From the cell containing the given text, extract its center point as [X, Y] coordinate. 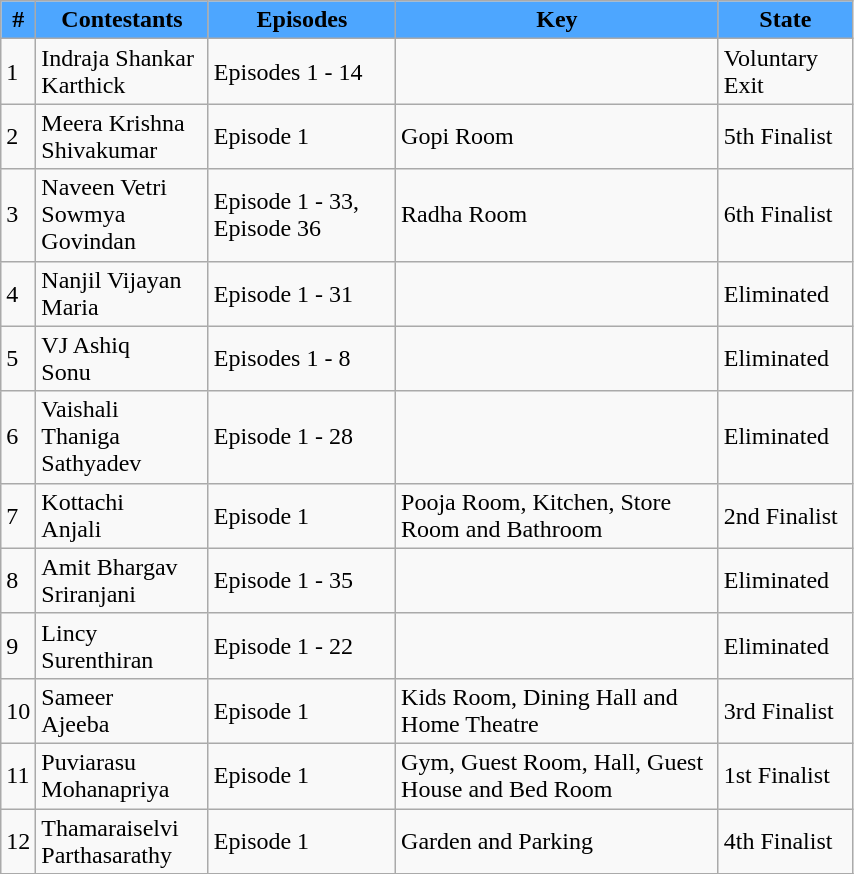
Amit BhargavSriranjani [122, 580]
VJ AshiqSonu [122, 358]
1st Finalist [785, 776]
Episode 1 - 31 [302, 294]
Episodes 1 - 8 [302, 358]
1 [18, 72]
2 [18, 136]
10 [18, 710]
SameerAjeeba [122, 710]
Episodes 1 - 14 [302, 72]
4 [18, 294]
12 [18, 840]
LincySurenthiran [122, 646]
9 [18, 646]
Vaishali ThanigaSathyadev [122, 437]
11 [18, 776]
KottachiAnjali [122, 516]
Episode 1 - 33, Episode 36 [302, 215]
Key [558, 20]
7 [18, 516]
Gopi Room [558, 136]
ThamaraiselviParthasarathy [122, 840]
Episode 1 - 28 [302, 437]
Pooja Room, Kitchen, Store Room and Bathroom [558, 516]
Garden and Parking [558, 840]
6th Finalist [785, 215]
Episode 1 - 35 [302, 580]
4th Finalist [785, 840]
Naveen VetriSowmya Govindan [122, 215]
PuviarasuMohanapriya [122, 776]
3 [18, 215]
Gym, Guest Room, Hall, Guest House and Bed Room [558, 776]
Voluntary Exit [785, 72]
Indraja ShankarKarthick [122, 72]
2nd Finalist [785, 516]
Radha Room [558, 215]
Episodes [302, 20]
5 [18, 358]
8 [18, 580]
Kids Room, Dining Hall and Home Theatre [558, 710]
Episode 1 - 22 [302, 646]
3rd Finalist [785, 710]
6 [18, 437]
Contestants [122, 20]
# [18, 20]
Meera KrishnaShivakumar [122, 136]
Nanjil VijayanMaria [122, 294]
State [785, 20]
5th Finalist [785, 136]
